Return [X, Y] of the center of cell containing provided text 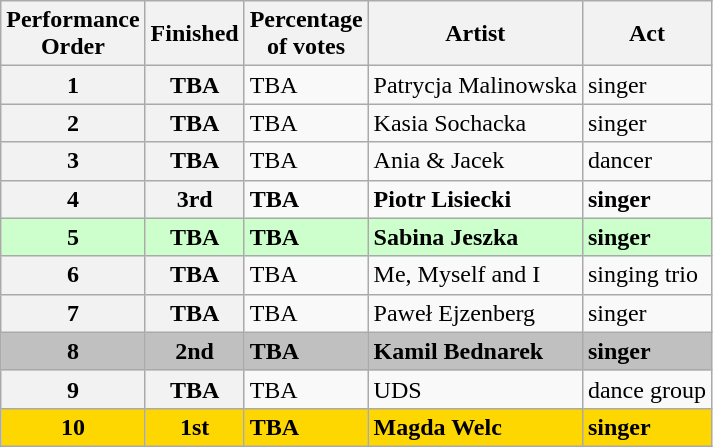
9 [73, 389]
PerformanceOrder [73, 34]
6 [73, 275]
singing trio [646, 275]
Kasia Sochacka [475, 123]
5 [73, 237]
8 [73, 351]
Act [646, 34]
7 [73, 313]
Finished [194, 34]
Magda Welc [475, 427]
Artist [475, 34]
dance group [646, 389]
Piotr Lisiecki [475, 199]
Patrycja Malinowska [475, 85]
2 [73, 123]
Ania & Jacek [475, 161]
1 [73, 85]
dancer [646, 161]
3rd [194, 199]
4 [73, 199]
3 [73, 161]
Kamil Bednarek [475, 351]
1st [194, 427]
UDS [475, 389]
Sabina Jeszka [475, 237]
2nd [194, 351]
Paweł Ejzenberg [475, 313]
Percentageof votes [306, 34]
Me, Myself and I [475, 275]
10 [73, 427]
